Capture the cell that displays the provided text and extract its [x, y] central coordinate. 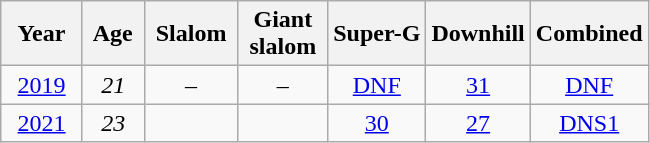
Giant slalom [283, 34]
30 [377, 123]
Downhill [478, 34]
31 [478, 85]
Combined [589, 34]
Year [42, 34]
Super-G [377, 34]
Slalom [191, 34]
Age [113, 34]
27 [478, 123]
2021 [42, 123]
DNS1 [589, 123]
23 [113, 123]
21 [113, 85]
2019 [42, 85]
